Pinpoint the cell where the given text exists, returning its (X, Y) midpoint coordinate. 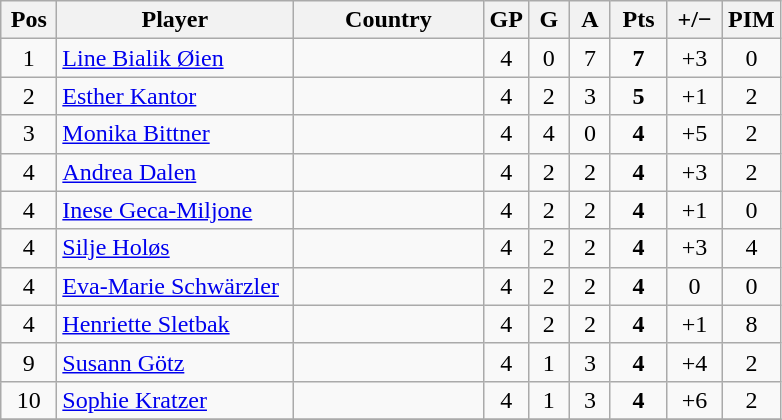
Pos (29, 20)
+6 (695, 400)
G (548, 20)
Esther Kantor (175, 96)
Monika Bittner (175, 134)
Line Bialik Øien (175, 58)
Player (175, 20)
+4 (695, 362)
A (590, 20)
PIM (752, 20)
Sophie Kratzer (175, 400)
5 (638, 96)
Country (388, 20)
+/− (695, 20)
10 (29, 400)
Eva-Marie Schwärzler (175, 286)
9 (29, 362)
GP (506, 20)
Pts (638, 20)
8 (752, 324)
Inese Geca-Miljone (175, 210)
+5 (695, 134)
Henriette Sletbak (175, 324)
Andrea Dalen (175, 172)
Susann Götz (175, 362)
Silje Holøs (175, 248)
